Detect which cell encompasses the target text, then output its (X, Y) center coordinate. 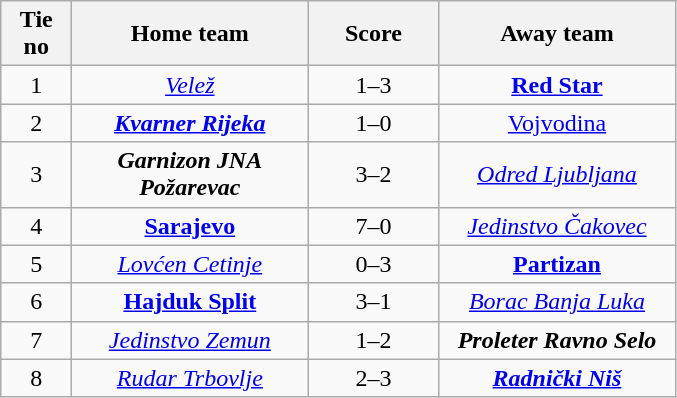
3–1 (374, 302)
Garnizon JNA Požarevac (190, 174)
Partizan (557, 264)
Sarajevo (190, 226)
3 (36, 174)
1–0 (374, 123)
8 (36, 378)
4 (36, 226)
7–0 (374, 226)
1–2 (374, 340)
Radnički Niš (557, 378)
1 (36, 85)
Vojvodina (557, 123)
Rudar Trbovlje (190, 378)
0–3 (374, 264)
Red Star (557, 85)
3–2 (374, 174)
Velež (190, 85)
Jedinstvo Čakovec (557, 226)
Hajduk Split (190, 302)
Tie no (36, 34)
Score (374, 34)
2 (36, 123)
Proleter Ravno Selo (557, 340)
Lovćen Cetinje (190, 264)
Away team (557, 34)
1–3 (374, 85)
7 (36, 340)
5 (36, 264)
2–3 (374, 378)
Jedinstvo Zemun (190, 340)
Odred Ljubljana (557, 174)
6 (36, 302)
Home team (190, 34)
Kvarner Rijeka (190, 123)
Borac Banja Luka (557, 302)
